From the cell containing the given text, extract its center point as (x, y) coordinate. 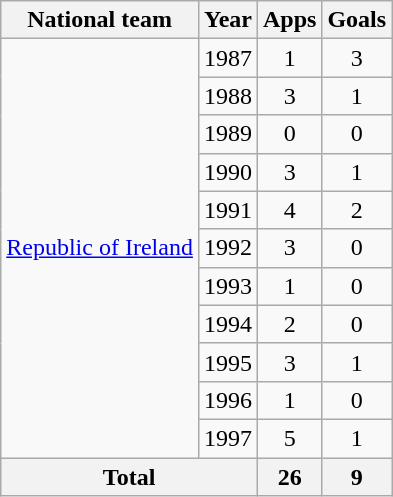
1991 (228, 210)
26 (289, 477)
1990 (228, 172)
Total (130, 477)
1989 (228, 134)
5 (289, 438)
9 (357, 477)
1997 (228, 438)
National team (100, 20)
1987 (228, 58)
1988 (228, 96)
1994 (228, 324)
1995 (228, 362)
1993 (228, 286)
Apps (289, 20)
Goals (357, 20)
1992 (228, 248)
Republic of Ireland (100, 248)
1996 (228, 400)
Year (228, 20)
4 (289, 210)
